Return [x, y] of the center of cell containing provided text 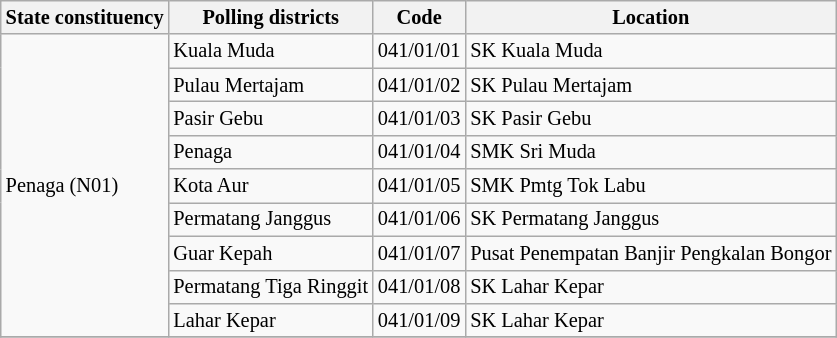
041/01/07 [419, 253]
Pulau Mertajam [270, 85]
SMK Sri Muda [650, 152]
Lahar Kepar [270, 320]
Pasir Gebu [270, 118]
041/01/03 [419, 118]
041/01/05 [419, 186]
SK Kuala Muda [650, 51]
041/01/06 [419, 219]
Kota Aur [270, 186]
041/01/09 [419, 320]
SK Pulau Mertajam [650, 85]
041/01/04 [419, 152]
041/01/08 [419, 287]
Penaga (N01) [85, 186]
Polling districts [270, 17]
Permatang Janggus [270, 219]
Penaga [270, 152]
Kuala Muda [270, 51]
Code [419, 17]
Permatang Tiga Ringgit [270, 287]
Pusat Penempatan Banjir Pengkalan Bongor [650, 253]
SK Pasir Gebu [650, 118]
041/01/02 [419, 85]
SK Permatang Janggus [650, 219]
SMK Pmtg Tok Labu [650, 186]
Location [650, 17]
041/01/01 [419, 51]
Guar Kepah [270, 253]
State constituency [85, 17]
